Identify which cell holds the provided text, then report its (X, Y) central coordinate. 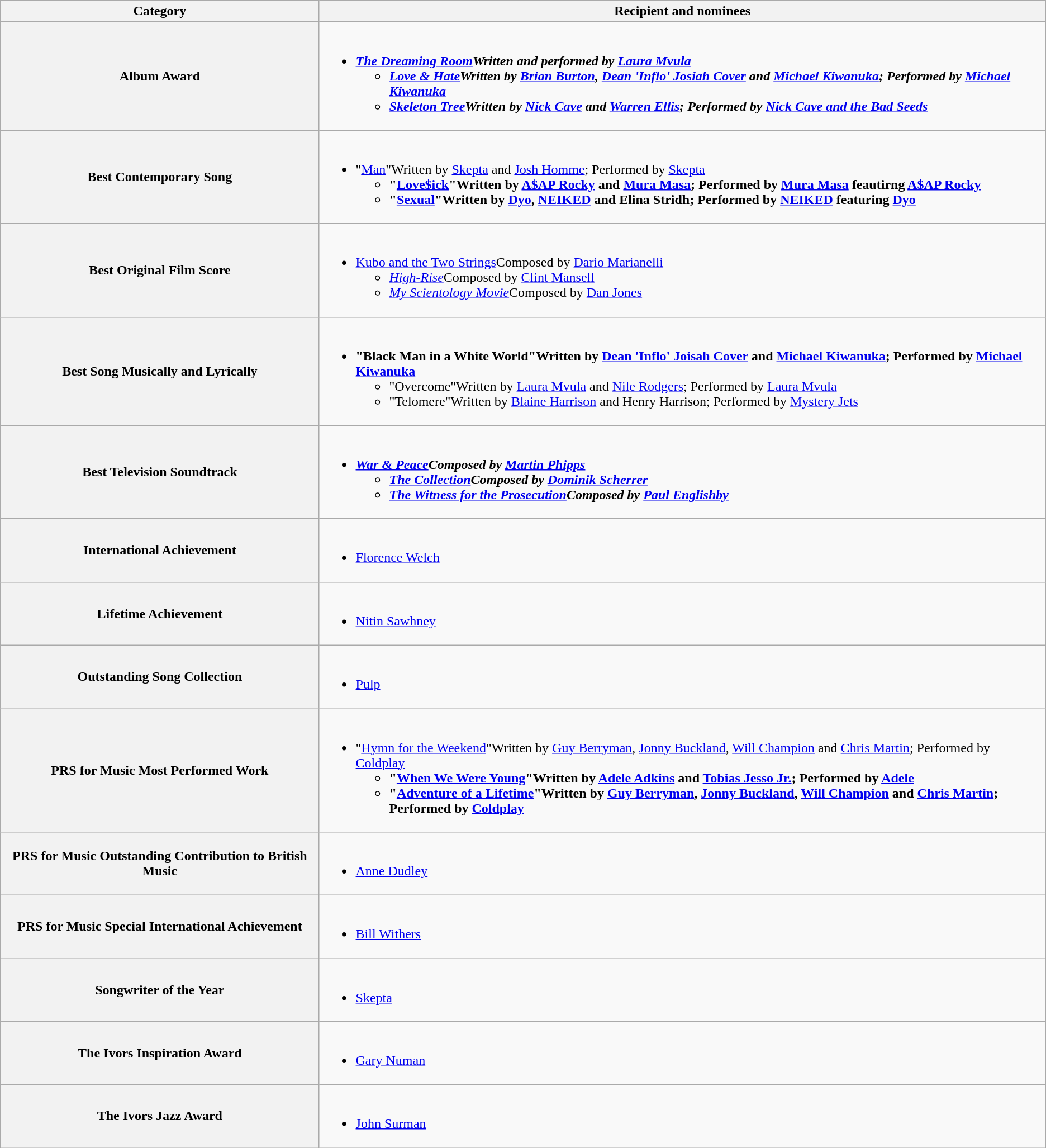
The Ivors Jazz Award (160, 1117)
Best Television Soundtrack (160, 472)
Skepta (682, 989)
Best Original Film Score (160, 271)
Album Award (160, 76)
John Surman (682, 1117)
Songwriter of the Year (160, 989)
Category (160, 11)
Bill Withers (682, 927)
Nitin Sawhney (682, 614)
War & PeaceComposed by Martin PhippsThe CollectionComposed by Dominik ScherrerThe Witness for the ProsecutionComposed by Paul Englishby (682, 472)
PRS for Music Most Performed Work (160, 770)
Florence Welch (682, 550)
Lifetime Achievement (160, 614)
Pulp (682, 676)
International Achievement (160, 550)
Kubo and the Two StringsComposed by Dario MarianelliHigh-RiseComposed by Clint MansellMy Scientology MovieComposed by Dan Jones (682, 271)
The Ivors Inspiration Award (160, 1053)
PRS for Music Outstanding Contribution to British Music (160, 863)
Anne Dudley (682, 863)
Recipient and nominees (682, 11)
Best Contemporary Song (160, 177)
Gary Numan (682, 1053)
PRS for Music Special International Achievement (160, 927)
Outstanding Song Collection (160, 676)
Best Song Musically and Lyrically (160, 371)
